Extract the [x, y] coordinate from the center of the cell holding the provided text.  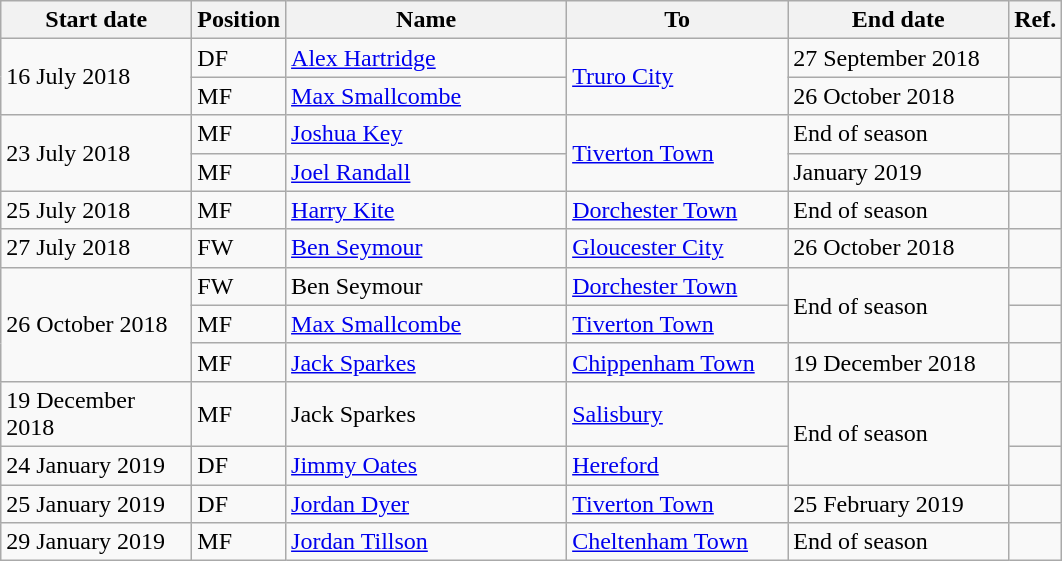
29 January 2019 [96, 542]
16 July 2018 [96, 77]
Hereford [678, 465]
To [678, 20]
27 July 2018 [96, 248]
Ref. [1036, 20]
Joel Randall [426, 172]
Position [239, 20]
Truro City [678, 77]
Gloucester City [678, 248]
Cheltenham Town [678, 542]
25 January 2019 [96, 503]
24 January 2019 [96, 465]
Name [426, 20]
Joshua Key [426, 134]
Jimmy Oates [426, 465]
23 July 2018 [96, 153]
Jordan Tillson [426, 542]
25 February 2019 [898, 503]
Harry Kite [426, 210]
Salisbury [678, 414]
27 September 2018 [898, 58]
Alex Hartridge [426, 58]
Start date [96, 20]
End date [898, 20]
25 July 2018 [96, 210]
January 2019 [898, 172]
Chippenham Town [678, 362]
Jordan Dyer [426, 503]
